Detect which cell encompasses the target text, then output its (x, y) center coordinate. 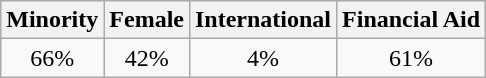
Female (147, 20)
66% (52, 58)
42% (147, 58)
Minority (52, 20)
International (262, 20)
4% (262, 58)
Financial Aid (412, 20)
61% (412, 58)
